Locate the cell with the specified text and output its [x, y] center coordinate. 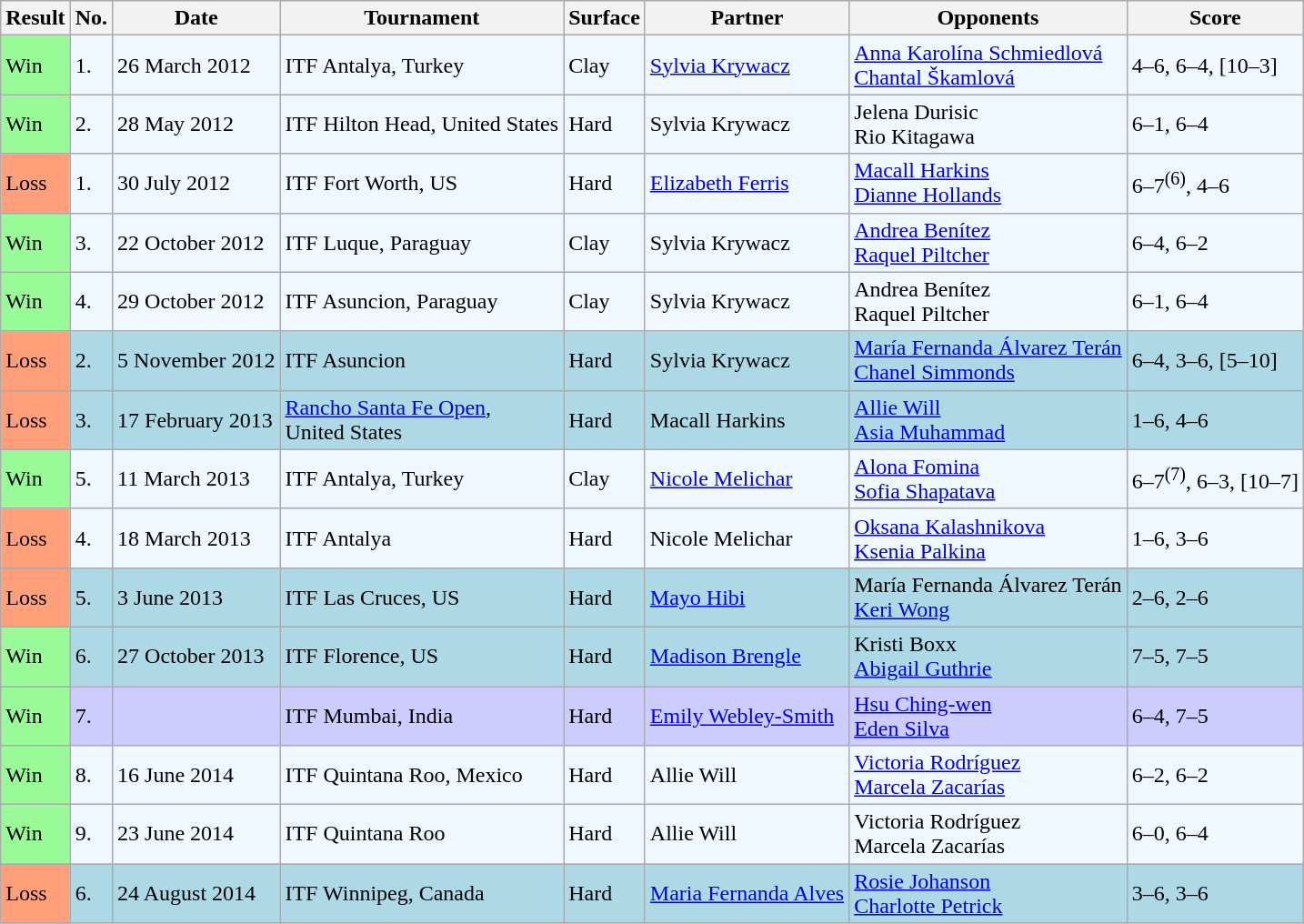
7. [91, 715]
Elizabeth Ferris [747, 184]
María Fernanda Álvarez Terán Keri Wong [988, 597]
Date [196, 18]
27 October 2013 [196, 657]
ITF Asuncion [422, 360]
ITF Winnipeg, Canada [422, 893]
1–6, 3–6 [1215, 538]
Oksana Kalashnikova Ksenia Palkina [988, 538]
ITF Quintana Roo, Mexico [422, 775]
Opponents [988, 18]
3 June 2013 [196, 597]
Mayo Hibi [747, 597]
Emily Webley-Smith [747, 715]
22 October 2012 [196, 242]
ITF Luque, Paraguay [422, 242]
Allie Will Asia Muhammad [988, 420]
28 May 2012 [196, 124]
ITF Asuncion, Paraguay [422, 302]
1–6, 4–6 [1215, 420]
7–5, 7–5 [1215, 657]
Partner [747, 18]
18 March 2013 [196, 538]
11 March 2013 [196, 478]
6–4, 7–5 [1215, 715]
ITF Hilton Head, United States [422, 124]
4–6, 6–4, [10–3] [1215, 65]
24 August 2014 [196, 893]
6–4, 3–6, [5–10] [1215, 360]
8. [91, 775]
Score [1215, 18]
17 February 2013 [196, 420]
Rosie Johanson Charlotte Petrick [988, 893]
Macall Harkins [747, 420]
9. [91, 835]
Hsu Ching-wen Eden Silva [988, 715]
6–4, 6–2 [1215, 242]
ITF Antalya [422, 538]
6–0, 6–4 [1215, 835]
No. [91, 18]
6–7(7), 6–3, [10–7] [1215, 478]
Result [35, 18]
ITF Quintana Roo [422, 835]
Kristi Boxx Abigail Guthrie [988, 657]
26 March 2012 [196, 65]
30 July 2012 [196, 184]
Rancho Santa Fe Open, United States [422, 420]
23 June 2014 [196, 835]
María Fernanda Álvarez Terán Chanel Simmonds [988, 360]
5 November 2012 [196, 360]
Madison Brengle [747, 657]
ITF Mumbai, India [422, 715]
Alona Fomina Sofia Shapatava [988, 478]
Anna Karolína Schmiedlová Chantal Škamlová [988, 65]
ITF Florence, US [422, 657]
Macall Harkins Dianne Hollands [988, 184]
Jelena Durisic Rio Kitagawa [988, 124]
ITF Las Cruces, US [422, 597]
6–7(6), 4–6 [1215, 184]
Tournament [422, 18]
16 June 2014 [196, 775]
29 October 2012 [196, 302]
Maria Fernanda Alves [747, 893]
2–6, 2–6 [1215, 597]
ITF Fort Worth, US [422, 184]
3–6, 3–6 [1215, 893]
6–2, 6–2 [1215, 775]
Surface [605, 18]
